Locate the cell with the specified text and output its [X, Y] center coordinate. 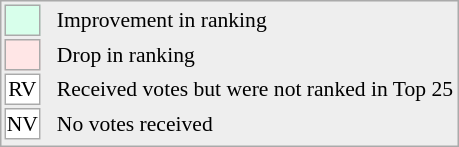
Improvement in ranking [254, 20]
RV [22, 90]
Drop in ranking [254, 55]
Received votes but were not ranked in Top 25 [254, 90]
No votes received [254, 124]
NV [22, 124]
